Provide the [X, Y] coordinate of the cell's center where the given text is located.  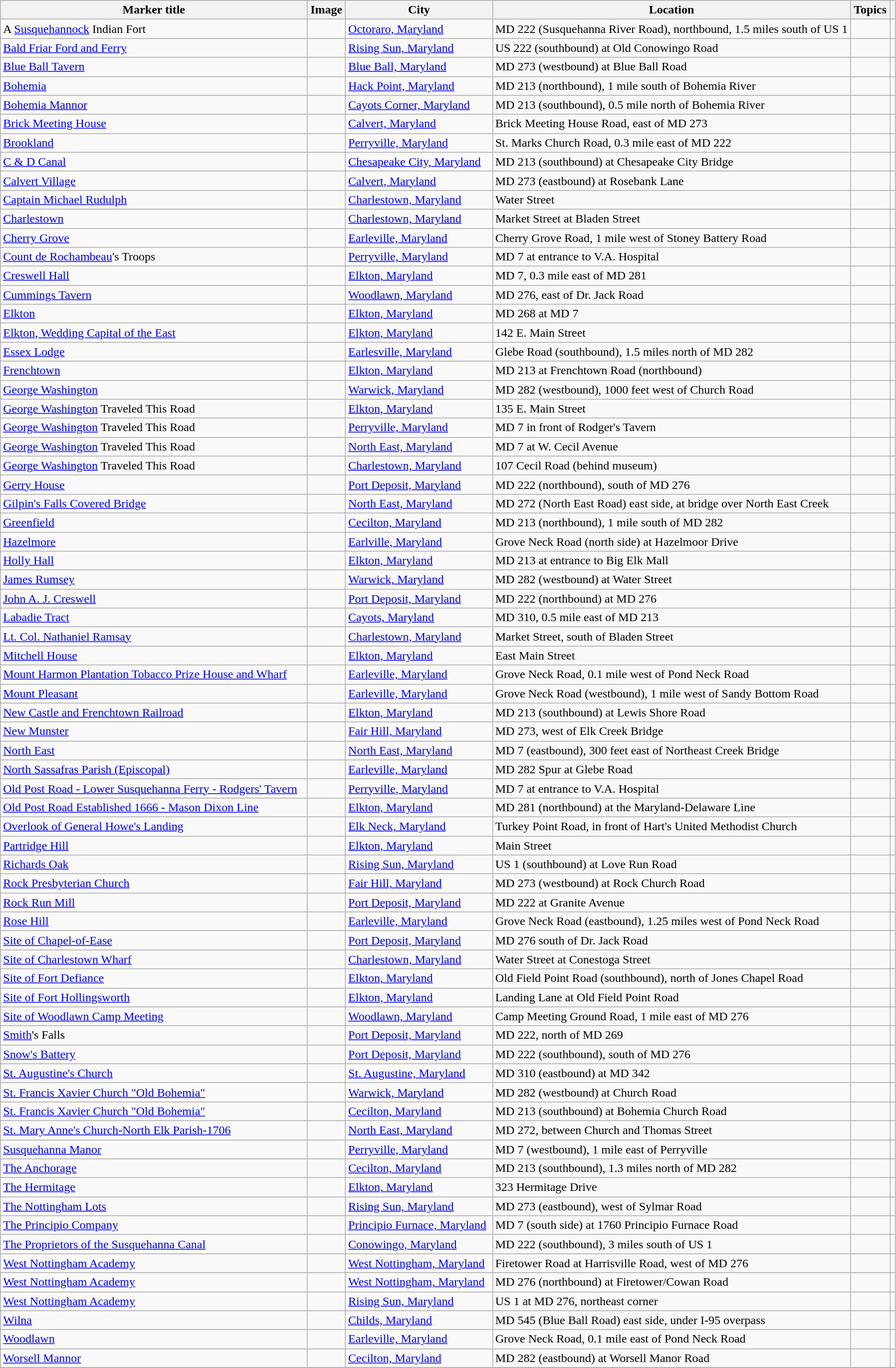
Octoraro, Maryland [419, 29]
James Rumsey [154, 580]
MD 213 (northbound), 1 mile south of MD 282 [672, 522]
MD 213 at entrance to Big Elk Mall [672, 561]
City [419, 10]
The Nottingham Lots [154, 1206]
MD 273 (eastbound), west of Sylmar Road [672, 1206]
Frenchtown [154, 371]
The Principio Company [154, 1225]
MD 213 (southbound) at Bohemia Church Road [672, 1111]
MD 222 (southbound), south of MD 276 [672, 1054]
Image [326, 10]
Topics [870, 10]
US 1 at MD 276, northeast corner [672, 1301]
New Castle and Frenchtown Railroad [154, 712]
Worsell Mannor [154, 1358]
Holly Hall [154, 561]
107 Cecil Road (behind museum) [672, 465]
MD 213 (southbound) at Lewis Shore Road [672, 712]
MD 310 (eastbound) at MD 342 [672, 1073]
Elk Neck, Maryland [419, 826]
Brick Meeting House Road, east of MD 273 [672, 124]
MD 7, 0.3 mile east of MD 281 [672, 276]
Turkey Point Road, in front of Hart's United Methodist Church [672, 826]
The Hermitage [154, 1187]
142 E. Main Street [672, 333]
Blue Ball Tavern [154, 67]
MD 272, between Church and Thomas Street [672, 1130]
Market Street, south of Bladen Street [672, 637]
Captain Michael Rudulph [154, 200]
St. Mary Anne's Church-North Elk Parish-1706 [154, 1130]
Water Street at Conestoga Street [672, 959]
Bohemia [154, 86]
MD 7 (eastbound), 300 feet east of Northeast Creek Bridge [672, 750]
Cherry Grove [154, 238]
St. Augustine, Maryland [419, 1073]
George Washington [154, 390]
Location [672, 10]
MD 213 (southbound), 0.5 mile north of Bohemia River [672, 105]
Market Street at Bladen Street [672, 219]
MD 222 (Susquehanna River Road), northbound, 1.5 miles south of US 1 [672, 29]
Rock Presbyterian Church [154, 884]
Old Field Point Road (southbound), north of Jones Chapel Road [672, 978]
MD 222 (northbound) at MD 276 [672, 599]
Earlesville, Maryland [419, 352]
Main Street [672, 846]
Hazelmore [154, 541]
MD 273, west of Elk Creek Bridge [672, 731]
Lt. Col. Nathaniel Ramsay [154, 637]
Gerry House [154, 484]
US 222 (southbound) at Old Conowingo Road [672, 48]
MD 276, east of Dr. Jack Road [672, 295]
Water Street [672, 200]
A Susquehannock Indian Fort [154, 29]
Bald Friar Ford and Ferry [154, 48]
MD 282 (westbound) at Church Road [672, 1092]
Cayots Corner, Maryland [419, 105]
Elkton [154, 314]
Old Post Road Established 1666 - Mason Dixon Line [154, 807]
Rose Hill [154, 921]
MD 222, north of MD 269 [672, 1035]
Site of Chapel-of-Ease [154, 940]
Earlville, Maryland [419, 541]
Old Post Road - Lower Susquehanna Ferry - Rodgers' Tavern [154, 788]
Brick Meeting House [154, 124]
Childs, Maryland [419, 1320]
Site of Charlestown Wharf [154, 959]
US 1 (southbound) at Love Run Road [672, 865]
MD 213 (southbound), 1.3 miles north of MD 282 [672, 1168]
Overlook of General Howe's Landing [154, 826]
Charlestown [154, 219]
Glebe Road (southbound), 1.5 miles north of MD 282 [672, 352]
Essex Lodge [154, 352]
MD 222 at Granite Avenue [672, 903]
Woodlawn [154, 1339]
Bohemia Mannor [154, 105]
C & D Canal [154, 162]
MD 213 (southbound) at Chesapeake City Bridge [672, 162]
Firetower Road at Harrisville Road, west of MD 276 [672, 1263]
MD 276 (northbound) at Firetower/Cowan Road [672, 1282]
MD 272 (North East Road) east side, at bridge over North East Creek [672, 503]
Grove Neck Road, 0.1 mile west of Pond Neck Road [672, 675]
John A. J. Creswell [154, 599]
Cayots, Maryland [419, 618]
135 E. Main Street [672, 409]
Camp Meeting Ground Road, 1 mile east of MD 276 [672, 1016]
St. Marks Church Road, 0.3 mile east of MD 222 [672, 143]
MD 545 (Blue Ball Road) east side, under I-95 overpass [672, 1320]
Cummings Tavern [154, 295]
Grove Neck Road (north side) at Hazelmoor Drive [672, 541]
Cherry Grove Road, 1 mile west of Stoney Battery Road [672, 238]
MD 7 (westbound), 1 mile east of Perryville [672, 1149]
Elkton, Wedding Capital of the East [154, 333]
MD 222 (southbound), 3 miles south of US 1 [672, 1244]
Snow's Battery [154, 1054]
MD 282 (eastbound) at Worsell Manor Road [672, 1358]
North East [154, 750]
MD 276 south of Dr. Jack Road [672, 940]
Landing Lane at Old Field Point Road [672, 997]
Wilna [154, 1320]
Gilpin's Falls Covered Bridge [154, 503]
MD 268 at MD 7 [672, 314]
MD 282 (westbound), 1000 feet west of Church Road [672, 390]
Site of Fort Hollingsworth [154, 997]
Marker title [154, 10]
MD 7 at W. Cecil Avenue [672, 447]
Principio Furnace, Maryland [419, 1225]
Mount Harmon Plantation Tobacco Prize House and Wharf [154, 675]
Count de Rochambeau's Troops [154, 257]
MD 7 in front of Rodger's Tavern [672, 428]
Grove Neck Road (westbound), 1 mile west of Sandy Bottom Road [672, 693]
Rock Run Mill [154, 903]
Labadie Tract [154, 618]
St. Augustine's Church [154, 1073]
MD 213 (northbound), 1 mile south of Bohemia River [672, 86]
Brookland [154, 143]
MD 273 (westbound) at Rock Church Road [672, 884]
MD 213 at Frenchtown Road (northbound) [672, 371]
MD 7 (south side) at 1760 Principio Furnace Road [672, 1225]
Grove Neck Road (eastbound), 1.25 miles west of Pond Neck Road [672, 921]
MD 282 Spur at Glebe Road [672, 769]
The Proprietors of the Susquehanna Canal [154, 1244]
MD 282 (westbound) at Water Street [672, 580]
Susquehanna Manor [154, 1149]
Conowingo, Maryland [419, 1244]
323 Hermitage Drive [672, 1187]
Richards Oak [154, 865]
The Anchorage [154, 1168]
Hack Point, Maryland [419, 86]
MD 273 (westbound) at Blue Ball Road [672, 67]
Mount Pleasant [154, 693]
Blue Ball, Maryland [419, 67]
New Munster [154, 731]
North Sassafras Parish (Episcopal) [154, 769]
MD 273 (eastbound) at Rosebank Lane [672, 181]
Greenfield [154, 522]
Partridge Hill [154, 846]
Grove Neck Road, 0.1 mile east of Pond Neck Road [672, 1339]
MD 281 (northbound) at the Maryland-Delaware Line [672, 807]
MD 310, 0.5 mile east of MD 213 [672, 618]
MD 222 (northbound), south of MD 276 [672, 484]
Calvert Village [154, 181]
Mitchell House [154, 656]
Creswell Hall [154, 276]
East Main Street [672, 656]
Smith's Falls [154, 1035]
Chesapeake City, Maryland [419, 162]
Site of Fort Defiance [154, 978]
Site of Woodlawn Camp Meeting [154, 1016]
